From the cell containing the given text, extract its center point as (x, y) coordinate. 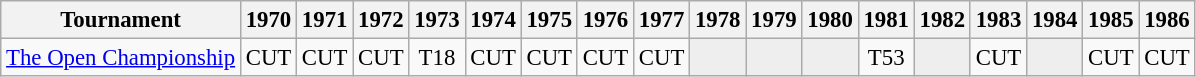
1986 (1167, 20)
1971 (325, 20)
1973 (437, 20)
1974 (493, 20)
Tournament (121, 20)
1979 (774, 20)
The Open Championship (121, 58)
1985 (1111, 20)
1977 (661, 20)
1975 (549, 20)
T53 (886, 58)
1983 (998, 20)
1970 (268, 20)
1972 (381, 20)
1981 (886, 20)
1982 (942, 20)
1980 (830, 20)
1976 (605, 20)
1984 (1055, 20)
T18 (437, 58)
1978 (718, 20)
